Search for the cell housing the specified text and yield its [X, Y] center coordinate. 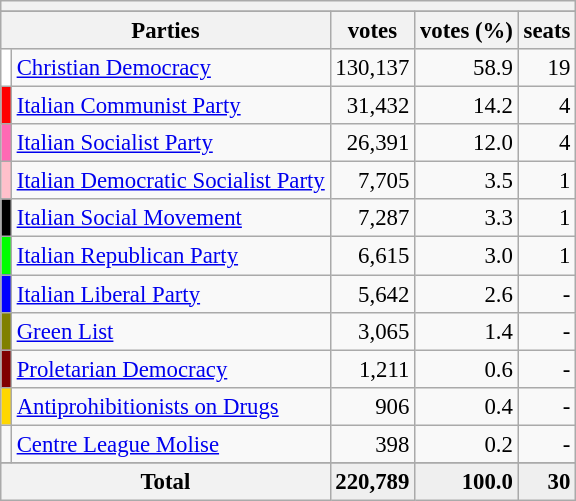
906 [372, 406]
seats [546, 31]
14.2 [467, 106]
220,789 [372, 482]
1.4 [467, 331]
0.6 [467, 369]
58.9 [467, 68]
5,642 [372, 294]
0.2 [467, 444]
7,287 [372, 219]
Proletarian Democracy [170, 369]
3,065 [372, 331]
Parties [166, 31]
Italian Communist Party [170, 106]
Green List [170, 331]
19 [546, 68]
6,615 [372, 256]
2.6 [467, 294]
398 [372, 444]
30 [546, 482]
100.0 [467, 482]
Italian Liberal Party [170, 294]
Italian Socialist Party [170, 143]
3.0 [467, 256]
7,705 [372, 181]
130,137 [372, 68]
Christian Democracy [170, 68]
1,211 [372, 369]
Total [166, 482]
3.3 [467, 219]
Antiprohibitionists on Drugs [170, 406]
Centre League Molise [170, 444]
Italian Democratic Socialist Party [170, 181]
3.5 [467, 181]
votes (%) [467, 31]
votes [372, 31]
12.0 [467, 143]
26,391 [372, 143]
Italian Social Movement [170, 219]
31,432 [372, 106]
Italian Republican Party [170, 256]
0.4 [467, 406]
